Provide the (x, y) coordinate of the cell's center where the given text is located.  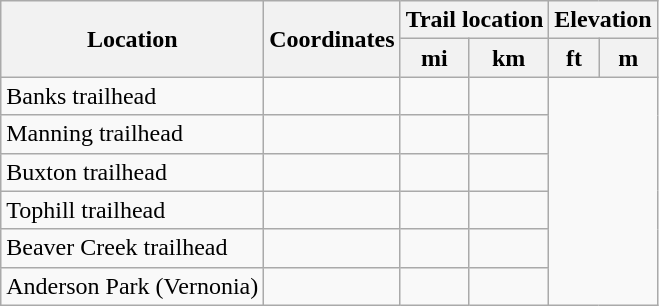
ft (574, 58)
Beaver Creek trailhead (132, 248)
Coordinates (332, 39)
Trail location (474, 20)
Anderson Park (Vernonia) (132, 286)
mi (434, 58)
Elevation (603, 20)
Tophill trailhead (132, 210)
Buxton trailhead (132, 172)
Location (132, 39)
km (508, 58)
Banks trailhead (132, 96)
m (628, 58)
Manning trailhead (132, 134)
